Pinpoint the cell where the given text exists, returning its [x, y] midpoint coordinate. 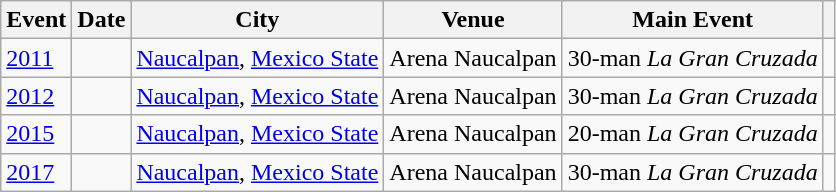
Main Event [692, 20]
City [258, 20]
Venue [473, 20]
2017 [36, 172]
2012 [36, 96]
Date [102, 20]
2011 [36, 58]
2015 [36, 134]
Event [36, 20]
20-man La Gran Cruzada [692, 134]
